Output the [x, y] coordinate of the center of the cell containing the given text.  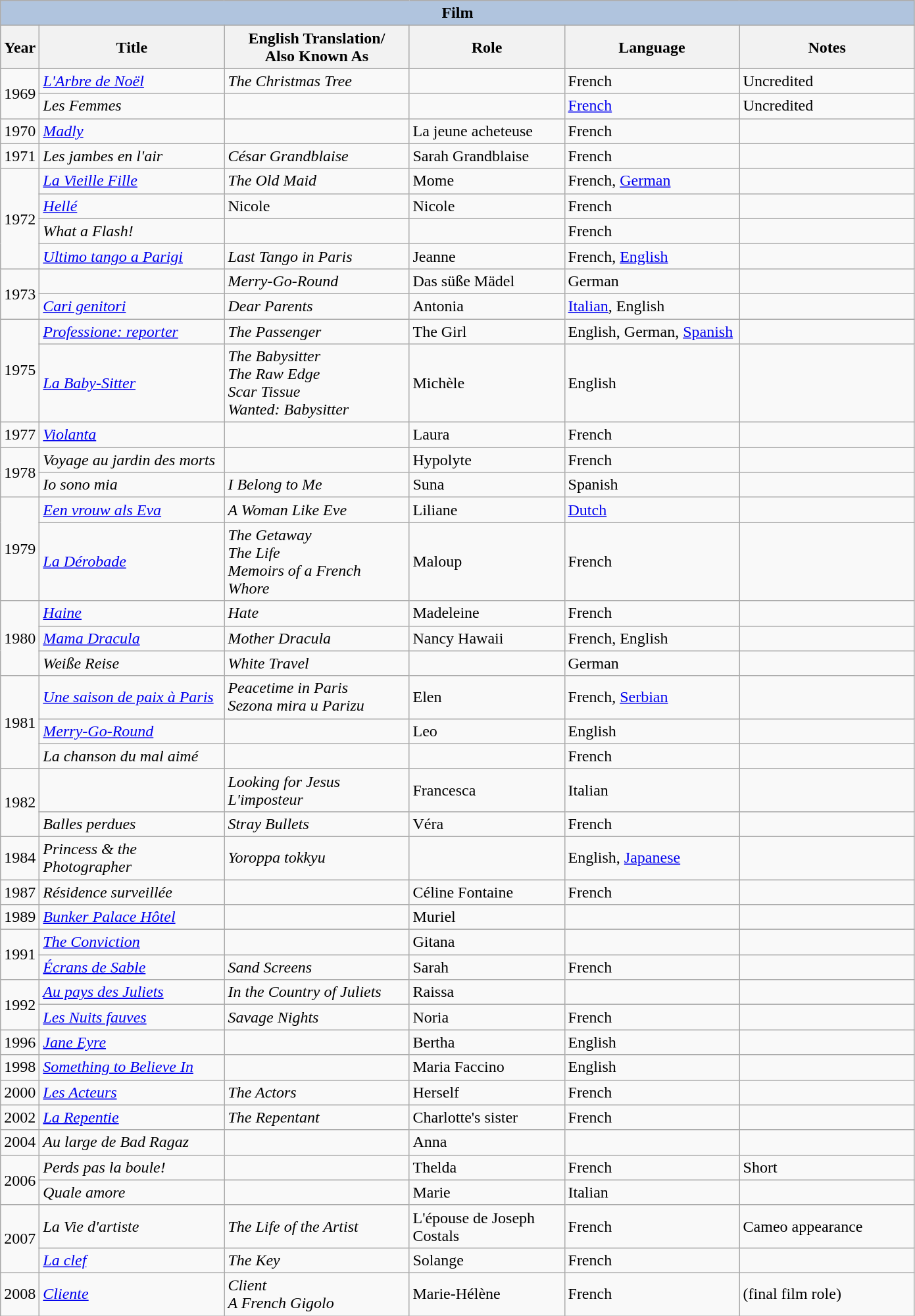
Peacetime in Paris Sezona mira u Parizu [317, 697]
1972 [20, 218]
Bunker Palace Hôtel [132, 917]
1989 [20, 917]
Perds pas la boule! [132, 1167]
Violanta [132, 435]
1973 [20, 293]
La clef [132, 1260]
Haine [132, 613]
1998 [20, 1067]
Raissa [487, 992]
1992 [20, 1005]
Role [487, 47]
Jane Eyre [132, 1042]
Nancy Hawaii [487, 638]
Antonia [487, 306]
Hypolyte [487, 460]
The Actors [317, 1092]
Sarah [487, 967]
Cameo appearance [827, 1227]
Weiße Reise [132, 663]
L'Arbre de Noël [132, 81]
César Grandblaise [317, 156]
Last Tango in Paris [317, 256]
1991 [20, 955]
Bertha [487, 1042]
The Life of the Artist [317, 1227]
Language [652, 47]
Looking for Jesus L'imposteur [317, 790]
Dear Parents [317, 306]
Mama Dracula [132, 638]
Quale amore [132, 1192]
Cliente [132, 1294]
Short [827, 1167]
Leo [487, 731]
Thelda [487, 1167]
1979 [20, 549]
Écrans de Sable [132, 967]
Francesca [487, 790]
2007 [20, 1238]
Noria [487, 1017]
The Getaway The Life Memoirs of a French Whore [317, 562]
Mome [487, 181]
Madly [132, 131]
Something to Believe In [132, 1067]
Une saison de paix à Paris [132, 697]
A Woman Like Eve [317, 510]
The Girl [487, 331]
The Old Maid [317, 181]
Yoroppa tokkyu [317, 858]
Les jambes en l'air [132, 156]
The Conviction [132, 942]
Au pays des Juliets [132, 992]
L'épouse de Joseph Costals [487, 1227]
Title [132, 47]
Princess & the Photographer [132, 858]
Véra [487, 824]
Maloup [487, 562]
Notes [827, 47]
Suna [487, 485]
French, German [652, 181]
1984 [20, 858]
Das süße Mädel [487, 281]
Year [20, 47]
What a Flash! [132, 231]
Anna [487, 1142]
La Vieille Fille [132, 181]
Cari genitori [132, 306]
1980 [20, 638]
Film [458, 13]
Professione: reporter [132, 331]
2006 [20, 1180]
1970 [20, 131]
Spanish [652, 485]
Italian, English [652, 306]
The Christmas Tree [317, 81]
Ultimo tango a Parigi [132, 256]
The Key [317, 1260]
Céline Fontaine [487, 892]
The Babysitter The Raw Edge Scar Tissue Wanted: Babysitter [317, 383]
La Repentie [132, 1117]
Sand Screens [317, 967]
Michèle [487, 383]
The Passenger [317, 331]
Sarah Grandblaise [487, 156]
The Repentant [317, 1117]
White Travel [317, 663]
Solange [487, 1260]
Voyage au jardin des morts [132, 460]
La chanson du mal aimé [132, 756]
Elen [487, 697]
1971 [20, 156]
Gitana [487, 942]
La jeune acheteuse [487, 131]
French, Serbian [652, 697]
In the Country of Juliets [317, 992]
Io sono mia [132, 485]
Les Acteurs [132, 1092]
La Dérobade [132, 562]
1969 [20, 93]
Laura [487, 435]
1982 [20, 803]
Hellé [132, 206]
2008 [20, 1294]
Madeleine [487, 613]
Herself [487, 1092]
Liliane [487, 510]
Les Nuits fauves [132, 1017]
2000 [20, 1092]
1987 [20, 892]
English, Japanese [652, 858]
2004 [20, 1142]
Muriel [487, 917]
Résidence surveillée [132, 892]
Maria Faccino [487, 1067]
Au large de Bad Ragaz [132, 1142]
English Translation/Also Known As [317, 47]
Savage Nights [317, 1017]
Een vrouw als Eva [132, 510]
Dutch [652, 510]
Marie [487, 1192]
English, German, Spanish [652, 331]
I Belong to Me [317, 485]
Stray Bullets [317, 824]
1975 [20, 370]
Charlotte's sister [487, 1117]
Mother Dracula [317, 638]
1978 [20, 472]
2002 [20, 1117]
Balles perdues [132, 824]
La Vie d'artiste [132, 1227]
Hate [317, 613]
Marie-Hélène [487, 1294]
Client A French Gigolo [317, 1294]
Les Femmes [132, 106]
(final film role) [827, 1294]
La Baby-Sitter [132, 383]
1981 [20, 722]
Jeanne [487, 256]
1996 [20, 1042]
1977 [20, 435]
